Scan for the cell matching the given text and deliver its (x, y) coordinate at center. 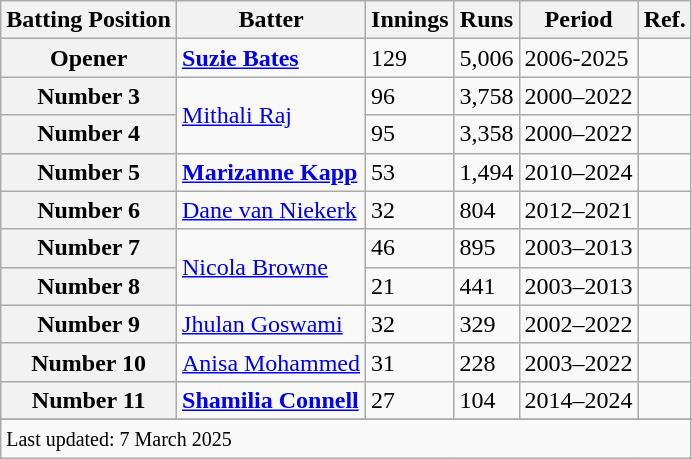
2010–2024 (578, 172)
Number 9 (89, 324)
Jhulan Goswami (272, 324)
104 (486, 400)
Period (578, 20)
Nicola Browne (272, 267)
Number 7 (89, 248)
Number 4 (89, 134)
21 (410, 286)
129 (410, 58)
Anisa Mohammed (272, 362)
5,006 (486, 58)
3,758 (486, 96)
2014–2024 (578, 400)
53 (410, 172)
2002–2022 (578, 324)
Number 11 (89, 400)
Number 5 (89, 172)
Opener (89, 58)
2006-2025 (578, 58)
Number 10 (89, 362)
Batter (272, 20)
2012–2021 (578, 210)
95 (410, 134)
3,358 (486, 134)
2003–2022 (578, 362)
Marizanne Kapp (272, 172)
Suzie Bates (272, 58)
Number 3 (89, 96)
329 (486, 324)
1,494 (486, 172)
441 (486, 286)
804 (486, 210)
Ref. (664, 20)
228 (486, 362)
31 (410, 362)
Mithali Raj (272, 115)
Runs (486, 20)
Number 8 (89, 286)
46 (410, 248)
Innings (410, 20)
27 (410, 400)
Batting Position (89, 20)
Last updated: 7 March 2025 (346, 438)
Number 6 (89, 210)
895 (486, 248)
Shamilia Connell (272, 400)
Dane van Niekerk (272, 210)
96 (410, 96)
